Extract the [X, Y] coordinate from the center of the cell holding the provided text.  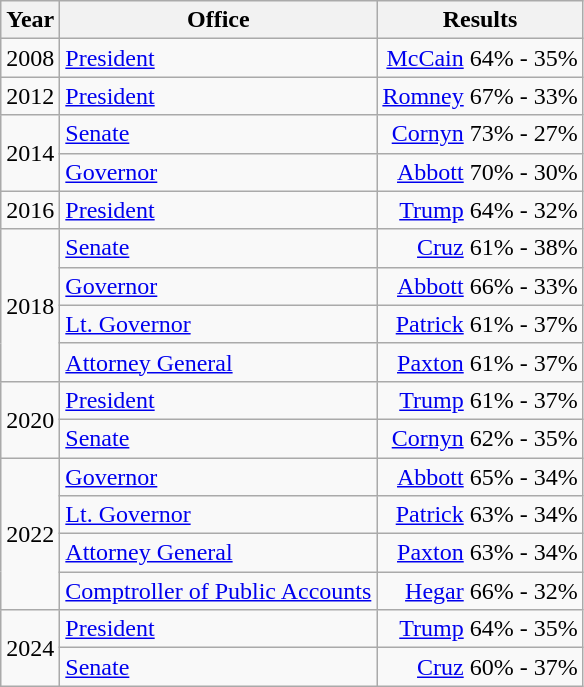
Hegar 66% - 32% [480, 591]
Paxton 63% - 34% [480, 553]
Trump 64% - 35% [480, 629]
2018 [30, 305]
Cornyn 73% - 27% [480, 134]
Trump 64% - 32% [480, 210]
2008 [30, 58]
Patrick 61% - 37% [480, 324]
Office [218, 20]
Results [480, 20]
Trump 61% - 37% [480, 400]
Cornyn 62% - 35% [480, 438]
2012 [30, 96]
2022 [30, 534]
2020 [30, 419]
Abbott 66% - 33% [480, 286]
Cruz 60% - 37% [480, 667]
Romney 67% - 33% [480, 96]
Patrick 63% - 34% [480, 515]
Cruz 61% - 38% [480, 248]
Abbott 65% - 34% [480, 477]
Paxton 61% - 37% [480, 362]
2014 [30, 153]
Comptroller of Public Accounts [218, 591]
McCain 64% - 35% [480, 58]
Year [30, 20]
2016 [30, 210]
2024 [30, 648]
Abbott 70% - 30% [480, 172]
